From the cell containing the given text, extract its center point as [x, y] coordinate. 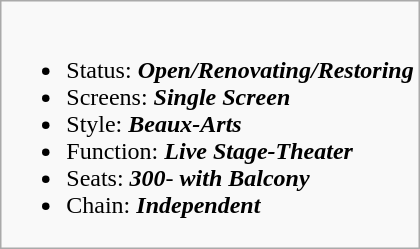
Status: Open/Renovating/RestoringScreens: Single ScreenStyle: Beaux-ArtsFunction: Live Stage-TheaterSeats: 300- with BalconyChain: Independent [210, 125]
